From the cell containing the given text, extract its center point as (X, Y) coordinate. 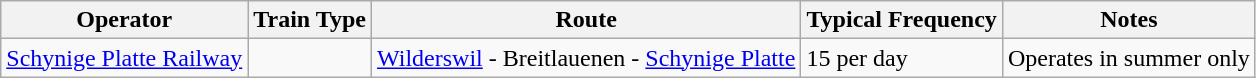
Typical Frequency (902, 20)
15 per day (902, 58)
Operator (124, 20)
Operates in summer only (1128, 58)
Notes (1128, 20)
Route (586, 20)
Wilderswil - Breitlauenen - Schynige Platte (586, 58)
Train Type (310, 20)
Schynige Platte Railway (124, 58)
